Extract the [x, y] coordinate from the center of the cell holding the provided text.  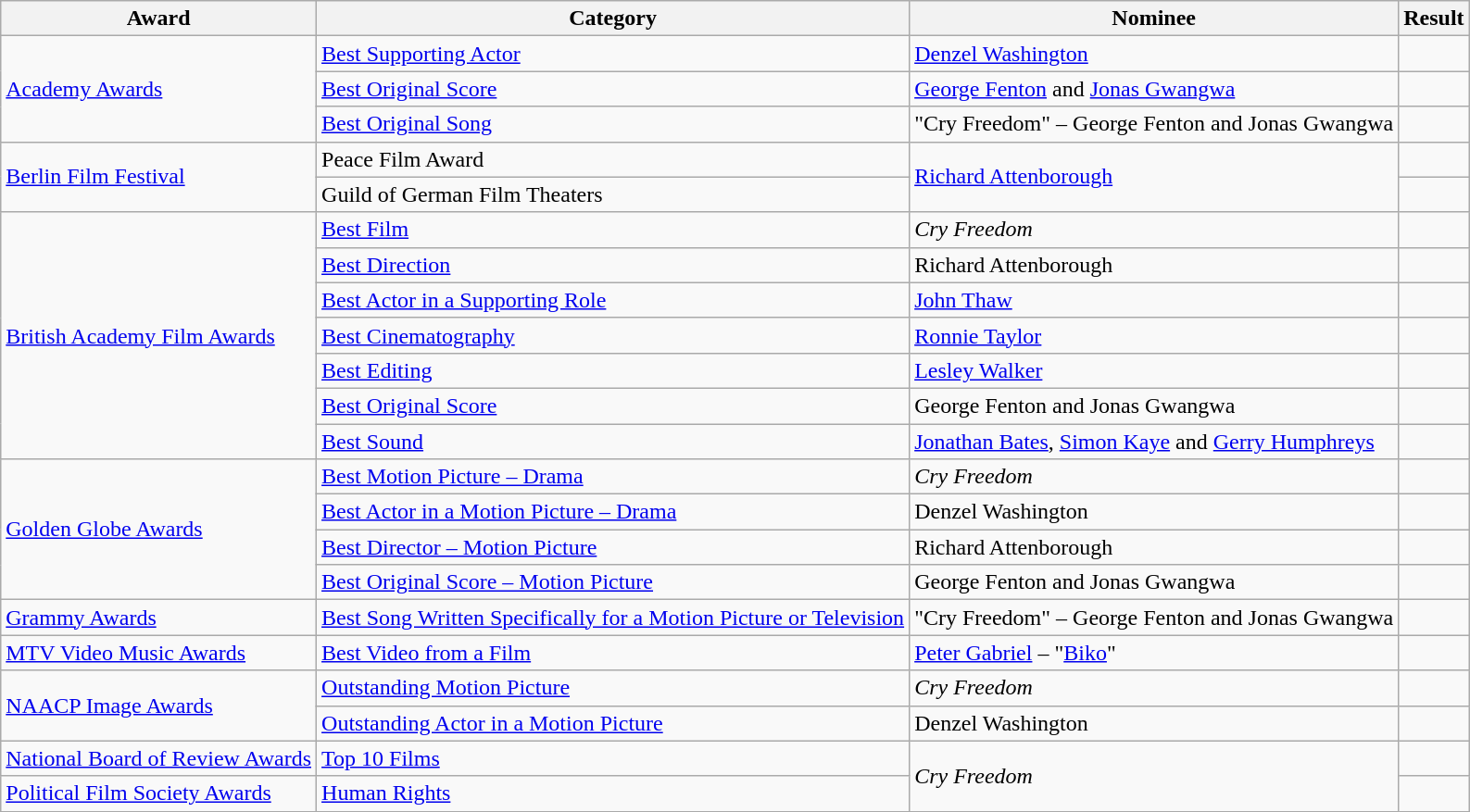
Nominee [1154, 19]
Outstanding Actor in a Motion Picture [613, 723]
Best Actor in a Motion Picture – Drama [613, 512]
Peace Film Award [613, 159]
Berlin Film Festival [159, 177]
MTV Video Music Awards [159, 653]
Lesley Walker [1154, 370]
Result [1434, 19]
Best Supporting Actor [613, 54]
Best Original Score – Motion Picture [613, 582]
Best Film [613, 230]
Outstanding Motion Picture [613, 688]
John Thaw [1154, 300]
Human Rights [613, 793]
Best Sound [613, 442]
Best Cinematography [613, 335]
Peter Gabriel – "Biko" [1154, 653]
British Academy Film Awards [159, 335]
Award [159, 19]
Grammy Awards [159, 618]
Political Film Society Awards [159, 793]
Best Direction [613, 265]
National Board of Review Awards [159, 758]
Best Song Written Specifically for a Motion Picture or Television [613, 618]
Best Actor in a Supporting Role [613, 300]
Best Motion Picture – Drama [613, 477]
Best Video from a Film [613, 653]
Golden Globe Awards [159, 530]
Ronnie Taylor [1154, 335]
Best Original Song [613, 124]
Best Editing [613, 370]
Best Director – Motion Picture [613, 547]
Guild of German Film Theaters [613, 194]
Jonathan Bates, Simon Kaye and Gerry Humphreys [1154, 442]
Academy Awards [159, 89]
NAACP Image Awards [159, 706]
Category [613, 19]
Top 10 Films [613, 758]
